Locate the cell with the specified text and output its [x, y] center coordinate. 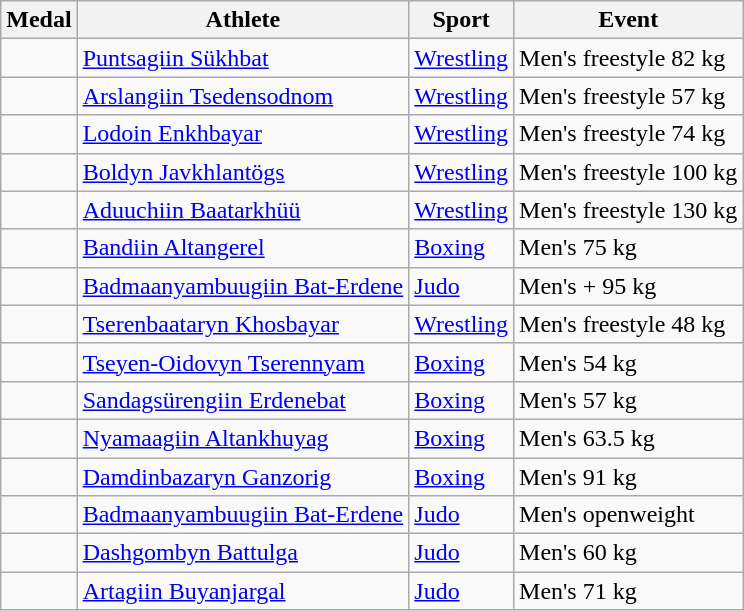
Men's 75 kg [628, 248]
Athlete [243, 20]
Men's freestyle 74 kg [628, 134]
Men's freestyle 57 kg [628, 96]
Damdinbazaryn Ganzorig [243, 477]
Men's freestyle 130 kg [628, 210]
Nyamaagiin Altankhuyag [243, 438]
Boldyn Javkhlantögs [243, 172]
Dashgombyn Battulga [243, 553]
Sandagsürengiin Erdenebat [243, 400]
Bandiin Altangerel [243, 248]
Arslangiin Tsedensodnom [243, 96]
Event [628, 20]
Puntsagiin Sükhbat [243, 58]
Men's freestyle 100 kg [628, 172]
Aduuchiin Baatarkhüü [243, 210]
Artagiin Buyanjargal [243, 591]
Men's 57 kg [628, 400]
Men's freestyle 82 kg [628, 58]
Men's openweight [628, 515]
Tseyen-Oidovyn Tserennyam [243, 362]
Men's 91 kg [628, 477]
Men's freestyle 48 kg [628, 324]
Men's 71 kg [628, 591]
Sport [462, 20]
Lodoin Enkhbayar [243, 134]
Men's 63.5 kg [628, 438]
Men's + 95 kg [628, 286]
Tserenbaataryn Khosbayar [243, 324]
Medal [39, 20]
Men's 60 kg [628, 553]
Men's 54 kg [628, 362]
